Return the [x, y] coordinate for the center point of the cell that contains the specified text.  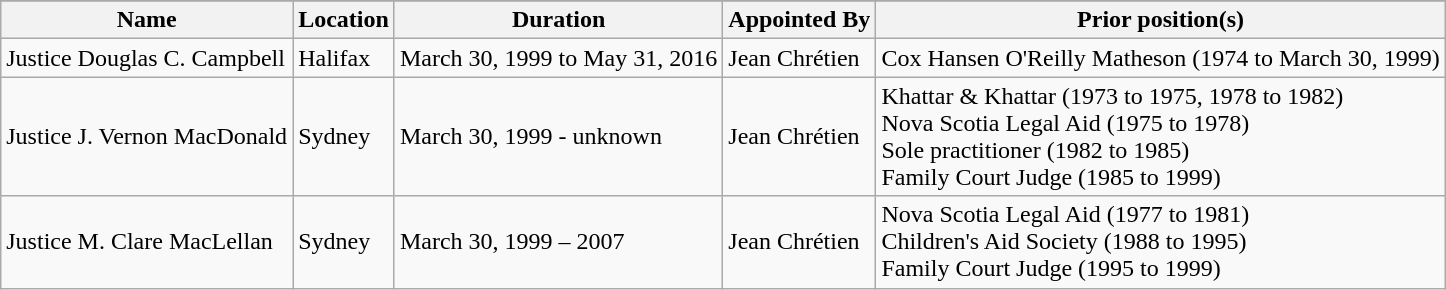
Location [344, 20]
Justice J. Vernon MacDonald [147, 136]
Khattar & Khattar (1973 to 1975, 1978 to 1982)Nova Scotia Legal Aid (1975 to 1978)Sole practitioner (1982 to 1985)Family Court Judge (1985 to 1999) [1160, 136]
Appointed By [800, 20]
Prior position(s) [1160, 20]
Duration [558, 20]
Justice M. Clare MacLellan [147, 242]
March 30, 1999 to May 31, 2016 [558, 58]
March 30, 1999 – 2007 [558, 242]
March 30, 1999 - unknown [558, 136]
Halifax [344, 58]
Cox Hansen O'Reilly Matheson (1974 to March 30, 1999) [1160, 58]
Nova Scotia Legal Aid (1977 to 1981)Children's Aid Society (1988 to 1995)Family Court Judge (1995 to 1999) [1160, 242]
Justice Douglas C. Campbell [147, 58]
Name [147, 20]
